Extract the [X, Y] coordinate from the center of the cell holding the provided text.  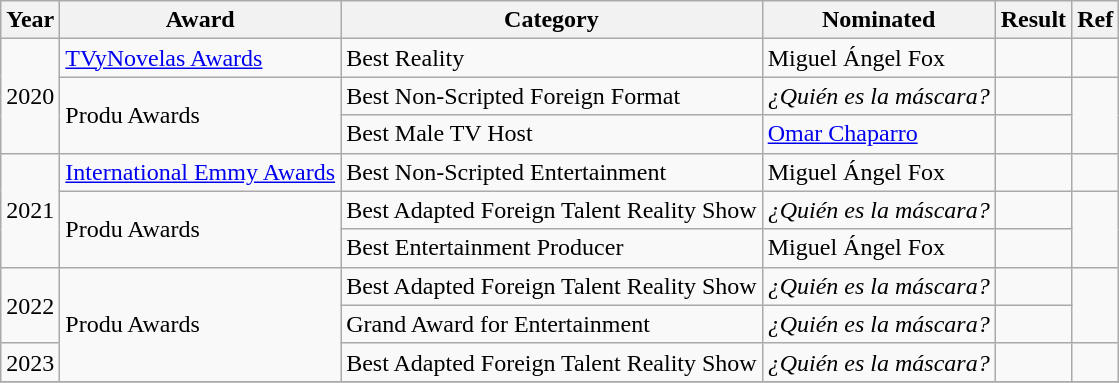
TVyNovelas Awards [200, 58]
Best Entertainment Producer [552, 248]
Best Male TV Host [552, 134]
Omar Chaparro [878, 134]
2021 [30, 210]
Best Non-Scripted Foreign Format [552, 96]
Best Reality [552, 58]
Result [1033, 20]
Ref [1096, 20]
Award [200, 20]
2020 [30, 96]
Category [552, 20]
Best Non-Scripted Entertainment [552, 172]
Nominated [878, 20]
2022 [30, 305]
International Emmy Awards [200, 172]
2023 [30, 362]
Year [30, 20]
Grand Award for Entertainment [552, 324]
